Search for the cell housing the specified text and yield its (x, y) center coordinate. 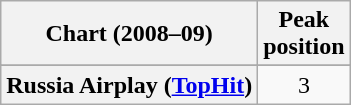
Russia Airplay (TopHit) (130, 85)
3 (304, 85)
Chart (2008–09) (130, 34)
Peakposition (304, 34)
